Return the (x, y) coordinate for the center point of the cell that contains the specified text.  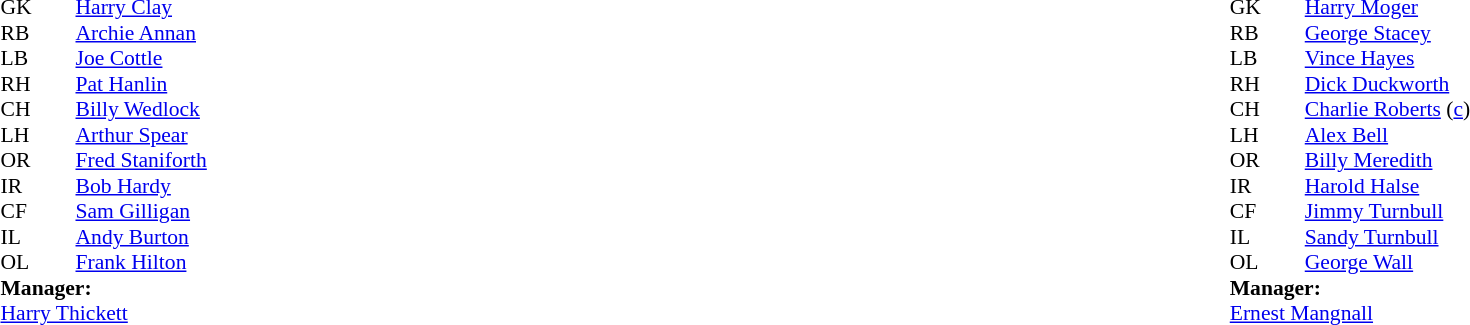
Archie Annan (226, 33)
Pat Hanlin (226, 84)
Sam Gilligan (226, 211)
Andy Burton (226, 237)
Arthur Spear (226, 135)
Frank Hilton (226, 263)
Manager: (188, 288)
Joe Cottle (226, 59)
Billy Wedlock (226, 109)
Bob Hardy (226, 186)
Fred Staniforth (226, 161)
